Capture the cell that displays the provided text and extract its (x, y) central coordinate. 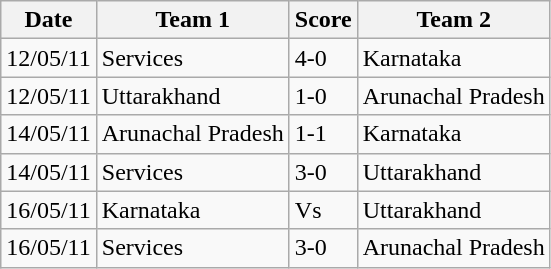
1-0 (323, 96)
Team 1 (192, 20)
Date (49, 20)
1-1 (323, 134)
4-0 (323, 58)
Vs (323, 210)
Score (323, 20)
Team 2 (454, 20)
